Provide the [X, Y] coordinate of the cell's center where the given text is located.  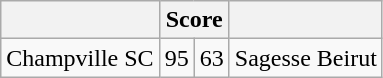
95 [176, 58]
63 [212, 58]
Score [194, 20]
Sagesse Beirut [306, 58]
Champville SC [80, 58]
